Scan for the cell matching the given text and deliver its [x, y] coordinate at center. 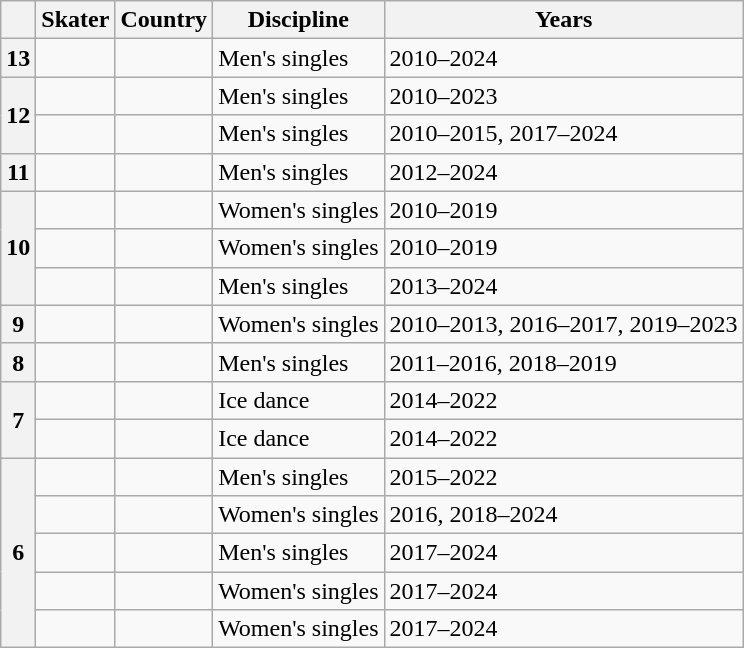
8 [18, 362]
2010–2013, 2016–2017, 2019–2023 [564, 324]
10 [18, 248]
2012–2024 [564, 172]
2010–2023 [564, 96]
2015–2022 [564, 477]
2016, 2018–2024 [564, 515]
9 [18, 324]
13 [18, 58]
7 [18, 419]
2011–2016, 2018–2019 [564, 362]
2010–2015, 2017–2024 [564, 134]
6 [18, 553]
Country [164, 20]
Skater [76, 20]
2013–2024 [564, 286]
11 [18, 172]
12 [18, 115]
2010–2024 [564, 58]
Years [564, 20]
Discipline [298, 20]
